Determine the (x, y) coordinate at the center of the cell enclosing the given text.  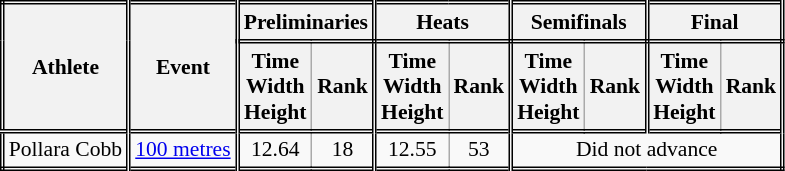
Heats (443, 22)
Semifinals (579, 22)
Athlete (65, 67)
53 (480, 150)
Final (715, 22)
Event (183, 67)
18 (344, 150)
Pollara Cobb (65, 150)
12.64 (274, 150)
Did not advance (647, 150)
Preliminaries (306, 22)
100 metres (183, 150)
12.55 (412, 150)
